Scan for the cell matching the given text and deliver its [x, y] coordinate at center. 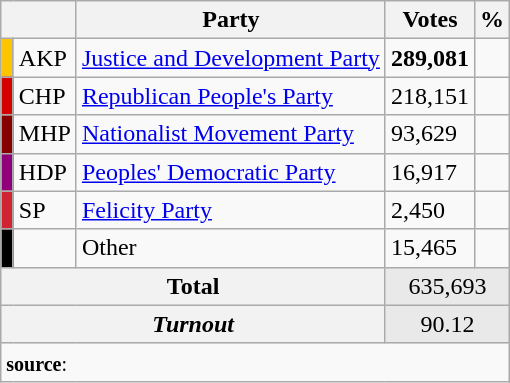
2,450 [430, 210]
Nationalist Movement Party [230, 134]
Peoples' Democratic Party [230, 172]
218,151 [430, 96]
93,629 [430, 134]
Other [230, 248]
SP [44, 210]
Turnout [194, 324]
Justice and Development Party [230, 58]
Votes [430, 20]
CHP [44, 96]
AKP [44, 58]
16,917 [430, 172]
HDP [44, 172]
MHP [44, 134]
90.12 [447, 324]
source: [256, 362]
Total [194, 286]
Republican People's Party [230, 96]
15,465 [430, 248]
Party [230, 20]
289,081 [430, 58]
Felicity Party [230, 210]
635,693 [447, 286]
% [492, 20]
